Capture the cell that displays the provided text and extract its (x, y) central coordinate. 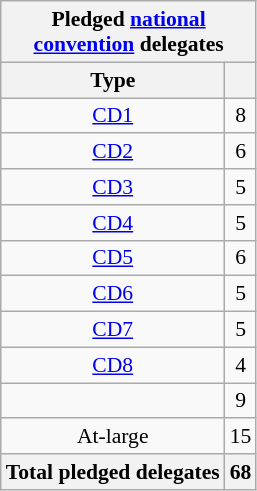
Type (113, 80)
CD1 (113, 116)
8 (241, 116)
CD2 (113, 152)
CD6 (113, 294)
4 (241, 365)
CD3 (113, 187)
CD4 (113, 223)
CD7 (113, 330)
CD8 (113, 365)
At-large (113, 437)
Pledged nationalconvention delegates (129, 32)
Total pledged delegates (113, 472)
68 (241, 472)
9 (241, 401)
CD5 (113, 258)
15 (241, 437)
